Return the [X, Y] coordinate for the center point of the cell that contains the specified text.  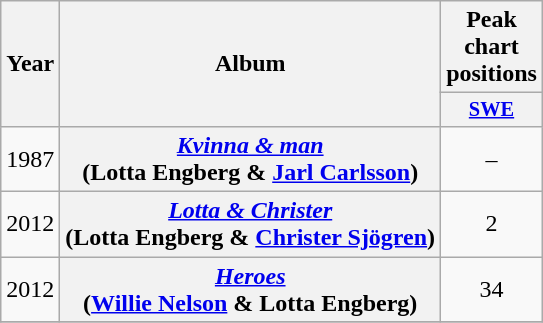
Heroes (Willie Nelson & Lotta Engberg) [250, 290]
Lotta & Christer (Lotta Engberg & Christer Sjögren) [250, 224]
Album [250, 64]
Kvinna & man (Lotta Engberg & Jarl Carlsson) [250, 158]
Year [30, 64]
2 [492, 224]
Peak chart positions [492, 47]
– [492, 158]
34 [492, 290]
1987 [30, 158]
SWE [492, 110]
